Output the (X, Y) coordinate of the center of the cell containing the given text.  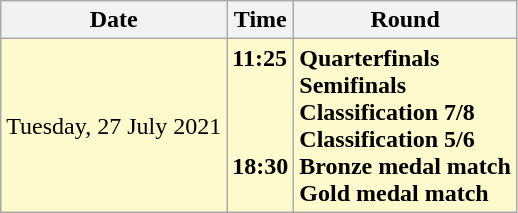
Time (260, 20)
11:25 18:30 (260, 126)
QuarterfinalsSemifinalsClassification 7/8Classification 5/6Bronze medal matchGold medal match (406, 126)
Round (406, 20)
Tuesday, 27 July 2021 (114, 126)
Date (114, 20)
